For the text-containing cell, return its midpoint in [x, y] coordinate format. 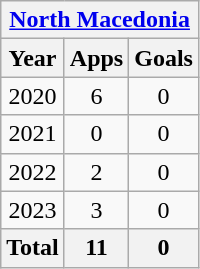
Goals [164, 58]
6 [96, 96]
Apps [96, 58]
Total [33, 248]
11 [96, 248]
2023 [33, 210]
Year [33, 58]
3 [96, 210]
2021 [33, 134]
2022 [33, 172]
North Macedonia [100, 20]
2 [96, 172]
2020 [33, 96]
